Return the [X, Y] coordinate for the center point of the cell that contains the specified text.  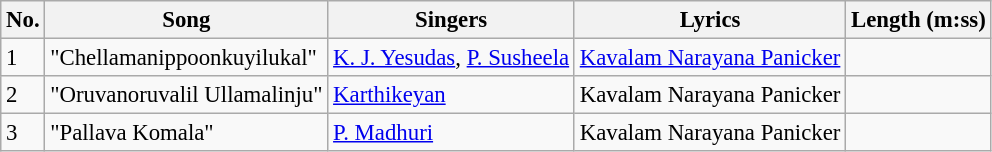
2 [23, 95]
"Pallava Komala" [186, 133]
1 [23, 58]
Karthikeyan [452, 95]
"Chellamanippoonkuyilukal" [186, 58]
K. J. Yesudas, P. Susheela [452, 58]
Length (m:ss) [918, 20]
Singers [452, 20]
"Oruvanoruvalil Ullamalinju" [186, 95]
3 [23, 133]
P. Madhuri [452, 133]
No. [23, 20]
Song [186, 20]
Lyrics [710, 20]
